Find where the given text appears and provide that cell's center as (x, y) coordinate. 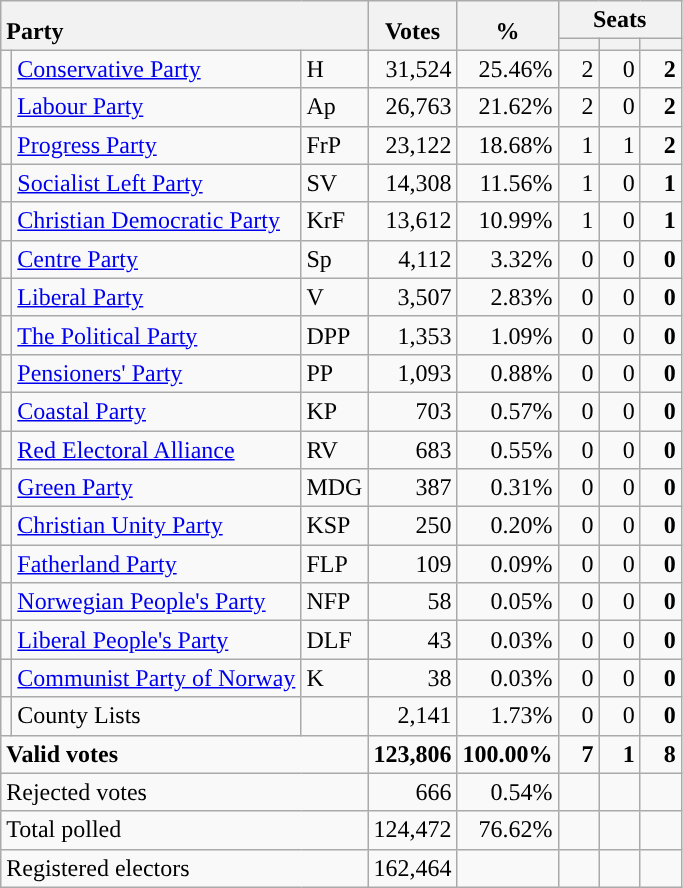
Green Party (156, 488)
11.56% (508, 183)
DPP (334, 335)
0.55% (508, 449)
Valid votes (184, 754)
MDG (334, 488)
3.32% (508, 259)
KrF (334, 221)
162,464 (412, 868)
SV (334, 183)
25.46% (508, 69)
13,612 (412, 221)
Coastal Party (156, 411)
38 (412, 678)
3,507 (412, 297)
0.20% (508, 526)
Registered electors (184, 868)
683 (412, 449)
387 (412, 488)
703 (412, 411)
% (508, 26)
18.68% (508, 145)
FLP (334, 564)
County Lists (156, 716)
0.05% (508, 602)
FrP (334, 145)
Ap (334, 107)
Rejected votes (184, 792)
14,308 (412, 183)
Sp (334, 259)
0.88% (508, 373)
666 (412, 792)
Christian Unity Party (156, 526)
Seats (620, 20)
Centre Party (156, 259)
The Political Party (156, 335)
KSP (334, 526)
21.62% (508, 107)
Fatherland Party (156, 564)
V (334, 297)
Liberal Party (156, 297)
Votes (412, 26)
Red Electoral Alliance (156, 449)
1.09% (508, 335)
Pensioners' Party (156, 373)
76.62% (508, 830)
Communist Party of Norway (156, 678)
Progress Party (156, 145)
26,763 (412, 107)
Norwegian People's Party (156, 602)
8 (660, 754)
0.09% (508, 564)
10.99% (508, 221)
PP (334, 373)
K (334, 678)
109 (412, 564)
Conservative Party (156, 69)
0.57% (508, 411)
Socialist Left Party (156, 183)
43 (412, 640)
DLF (334, 640)
100.00% (508, 754)
H (334, 69)
123,806 (412, 754)
23,122 (412, 145)
4,112 (412, 259)
Liberal People's Party (156, 640)
Labour Party (156, 107)
124,472 (412, 830)
2,141 (412, 716)
NFP (334, 602)
1.73% (508, 716)
1,093 (412, 373)
KP (334, 411)
0.54% (508, 792)
58 (412, 602)
RV (334, 449)
31,524 (412, 69)
Total polled (184, 830)
Christian Democratic Party (156, 221)
1,353 (412, 335)
7 (578, 754)
250 (412, 526)
0.31% (508, 488)
2.83% (508, 297)
Party (184, 26)
